From the cell containing the given text, extract its center point as [X, Y] coordinate. 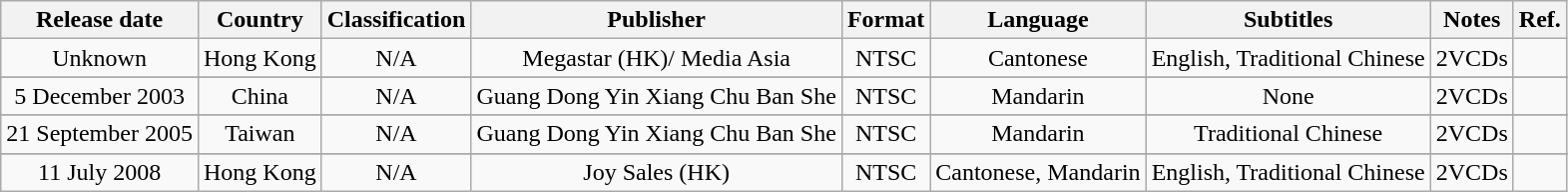
Release date [100, 20]
Format [885, 20]
None [1288, 96]
Traditional Chinese [1288, 134]
Cantonese [1038, 58]
Ref. [1539, 20]
China [260, 96]
21 September 2005 [100, 134]
Megastar (HK)/ Media Asia [657, 58]
Unknown [100, 58]
Joy Sales (HK) [657, 172]
Classification [396, 20]
Subtitles [1288, 20]
11 July 2008 [100, 172]
Country [260, 20]
5 December 2003 [100, 96]
Notes [1471, 20]
Language [1038, 20]
Publisher [657, 20]
Taiwan [260, 134]
Cantonese, Mandarin [1038, 172]
